Find where the given text appears and provide that cell's center as (x, y) coordinate. 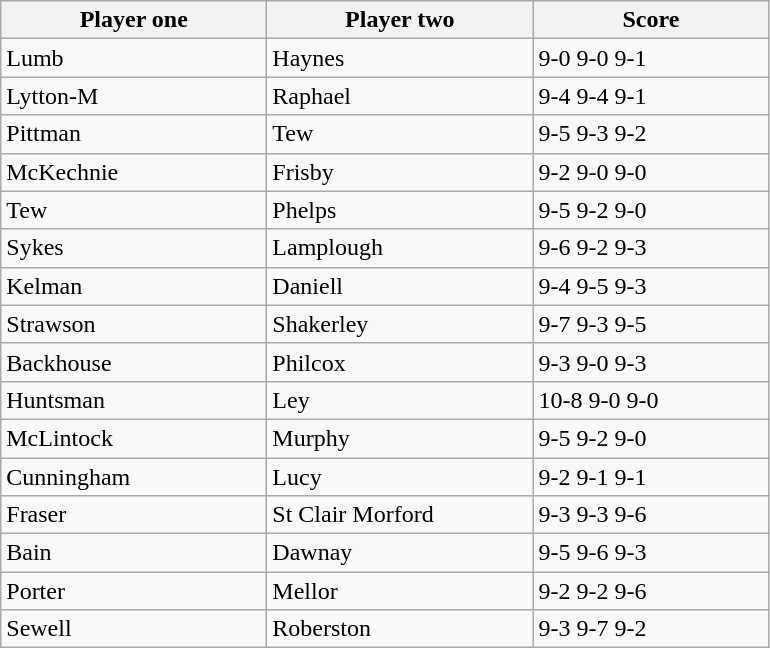
Pittman (134, 134)
St Clair Morford (400, 515)
Lamplough (400, 248)
9-0 9-0 9-1 (651, 58)
Roberston (400, 629)
9-2 9-2 9-6 (651, 591)
9-6 9-2 9-3 (651, 248)
9-3 9-3 9-6 (651, 515)
9-7 9-3 9-5 (651, 324)
10-8 9-0 9-0 (651, 400)
Sewell (134, 629)
Strawson (134, 324)
Raphael (400, 96)
Lytton-M (134, 96)
McKechnie (134, 172)
9-5 9-3 9-2 (651, 134)
Frisby (400, 172)
McLintock (134, 438)
Lumb (134, 58)
Backhouse (134, 362)
Porter (134, 591)
9-5 9-6 9-3 (651, 553)
Phelps (400, 210)
Kelman (134, 286)
Cunningham (134, 477)
9-3 9-0 9-3 (651, 362)
Huntsman (134, 400)
9-2 9-1 9-1 (651, 477)
Sykes (134, 248)
Philcox (400, 362)
Murphy (400, 438)
Lucy (400, 477)
Dawnay (400, 553)
Daniell (400, 286)
Fraser (134, 515)
Player two (400, 20)
Shakerley (400, 324)
Ley (400, 400)
Score (651, 20)
9-4 9-5 9-3 (651, 286)
9-3 9-7 9-2 (651, 629)
Player one (134, 20)
Bain (134, 553)
9-4 9-4 9-1 (651, 96)
Mellor (400, 591)
9-2 9-0 9-0 (651, 172)
Haynes (400, 58)
